Pinpoint the cell where the given text exists, returning its [x, y] midpoint coordinate. 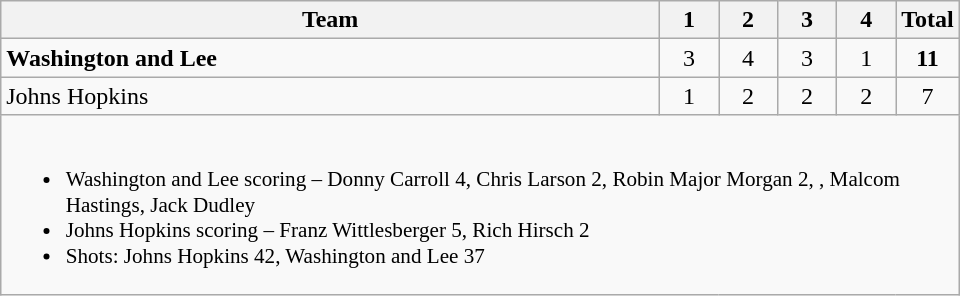
Total [928, 20]
Team [330, 20]
7 [928, 96]
11 [928, 58]
Johns Hopkins [330, 96]
Washington and Lee [330, 58]
